Return [x, y] of the center of cell containing provided text 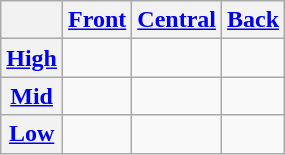
Front [98, 20]
Central [177, 20]
Low [32, 134]
High [32, 58]
Back [254, 20]
Mid [32, 96]
